Detect which cell encompasses the target text, then output its (x, y) center coordinate. 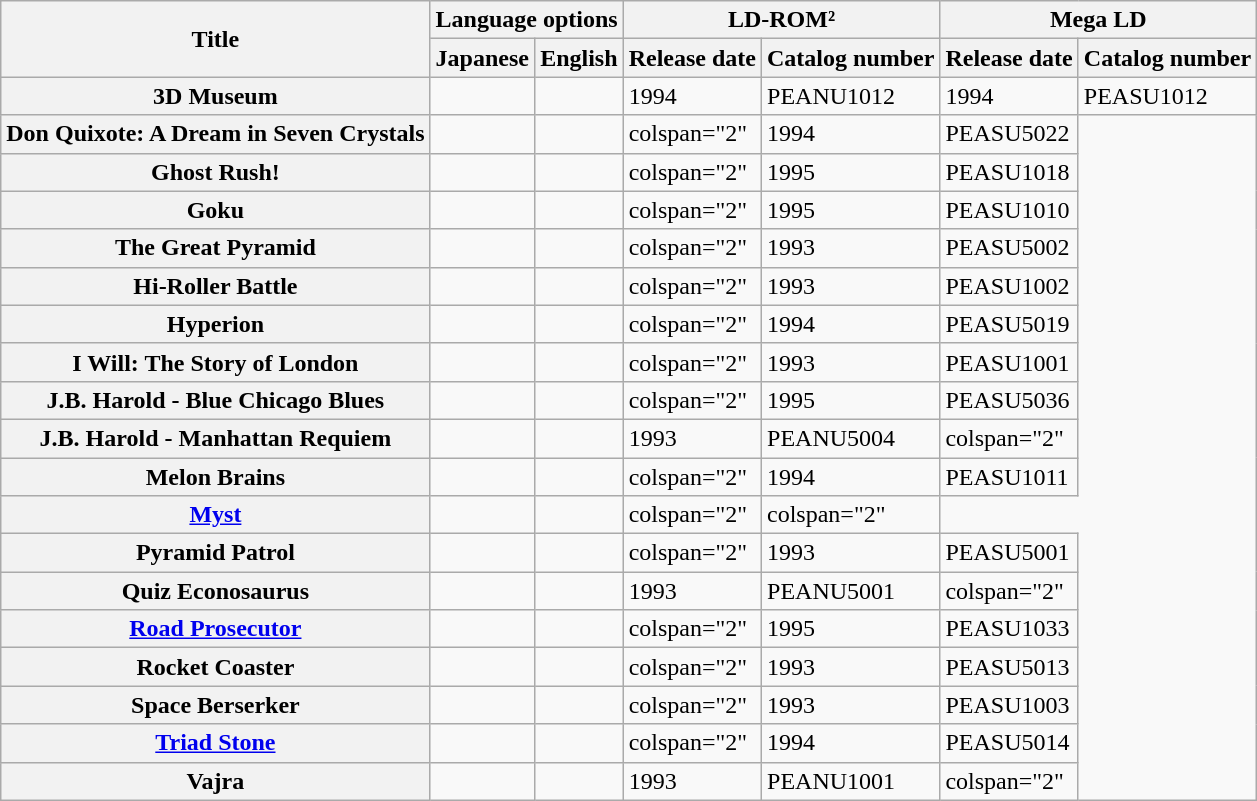
PEASU5002 (1009, 248)
PEASU1033 (1009, 629)
PEASU1012 (1167, 96)
English (580, 58)
PEASU5036 (1009, 400)
PEASU5022 (1009, 134)
Myst (216, 515)
PEASU5019 (1009, 324)
Triad Stone (216, 743)
Title (216, 39)
PEASU1011 (1009, 477)
Hi-Roller Battle (216, 286)
Ghost Rush! (216, 172)
Rocket Coaster (216, 667)
PEASU1018 (1009, 172)
PEASU1001 (1009, 362)
PEASU1002 (1009, 286)
Vajra (216, 781)
The Great Pyramid (216, 248)
PEASU1010 (1009, 210)
J.B. Harold - Manhattan Requiem (216, 438)
Mega LD (1098, 20)
Language options (526, 20)
Pyramid Patrol (216, 553)
PEASU5014 (1009, 743)
Goku (216, 210)
Hyperion (216, 324)
PEASU1003 (1009, 705)
PEANU5004 (851, 438)
Melon Brains (216, 477)
LD-ROM² (782, 20)
PEANU1001 (851, 781)
Quiz Econosaurus (216, 591)
PEANU1012 (851, 96)
Japanese (482, 58)
PEASU5001 (1009, 553)
PEANU5001 (851, 591)
Space Berserker (216, 705)
Don Quixote: A Dream in Seven Crystals (216, 134)
PEASU5013 (1009, 667)
3D Museum (216, 96)
Road Prosecutor (216, 629)
I Will: The Story of London (216, 362)
J.B. Harold - Blue Chicago Blues (216, 400)
